Locate the cell with the specified text and output its (X, Y) center coordinate. 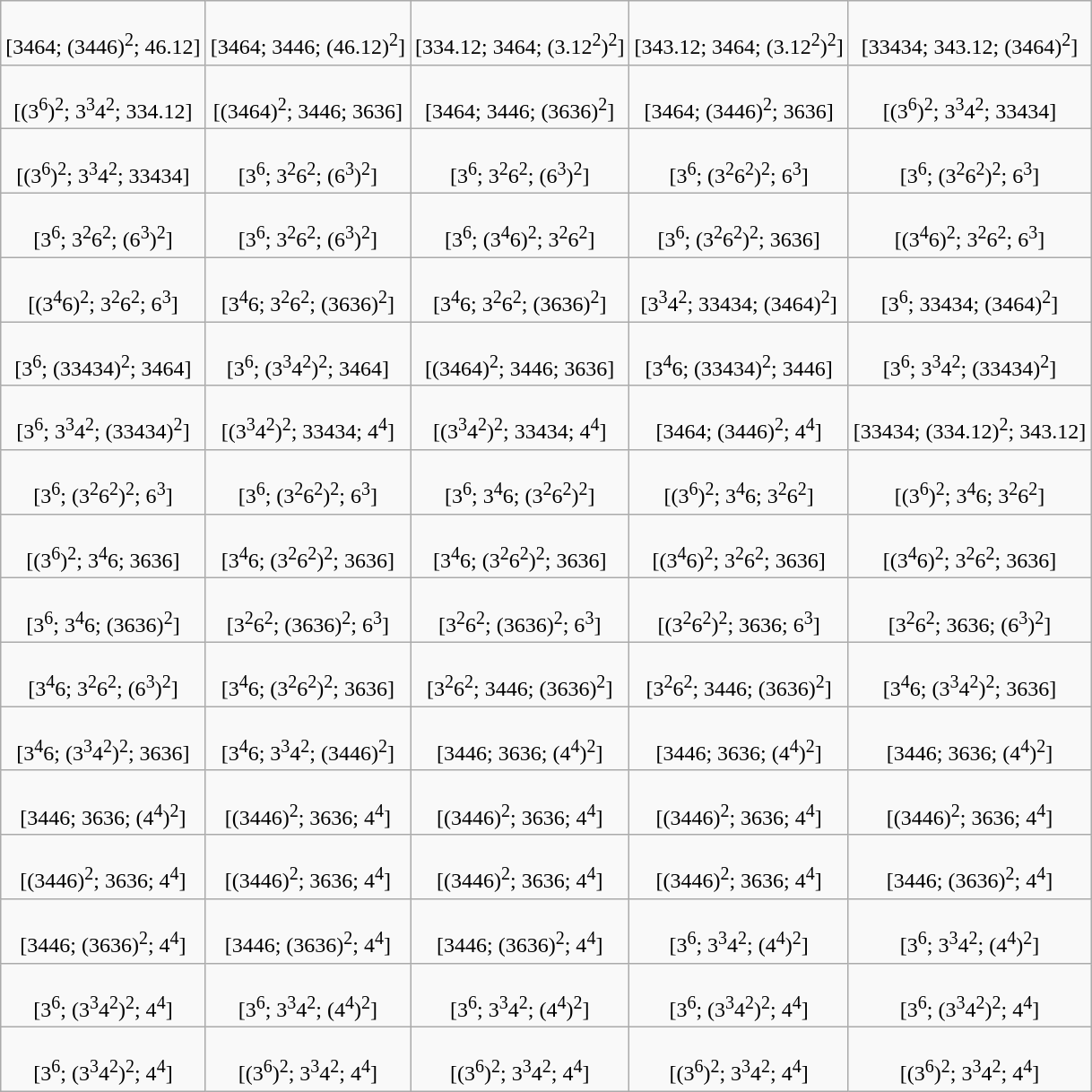
[3464; 3446; (46.12)2] (308, 33)
[36; (33434)2; 3464] (103, 354)
[36; 346; (3636)2] (103, 611)
[3464; 3446; (3636)2] (520, 97)
[346; (33434)2; 3446] (739, 354)
[(36)2; 3342; 334.12] (103, 97)
[36; (346)2; 3262] (520, 225)
[3464; (3446)2; 46.12] (103, 33)
[36; 33434; (3464)2] (969, 290)
[33434; (334.12)2; 343.12] (969, 418)
[3262; 3636; (63)2] (969, 611)
[3342; 33434; (3464)2] (739, 290)
[33434; 343.12; (3464)2] (969, 33)
[36; (3342)2; 3464] (308, 354)
[334.12; 3464; (3.122)2] (520, 33)
[3464; (3446)2; 3636] (739, 97)
[343.12; 3464; (3.122)2] (739, 33)
[36; (3262)2; 3636] (739, 225)
[(36)2; 346; 3636] (103, 546)
[346; 3342; (3446)2] (308, 739)
[(3262)2; 3636; 63] (739, 611)
[346; 3262; (63)2] (103, 674)
[36; 346; (3262)2] (520, 482)
[3464; (3446)2; 44] (739, 418)
